Pinpoint the cell where the given text exists, returning its [x, y] midpoint coordinate. 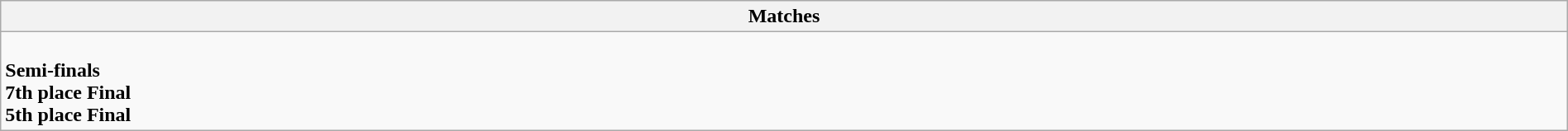
Matches [784, 16]
Semi-finals 7th place Final 5th place Final [784, 81]
